Locate the cell with the specified text and output its [x, y] center coordinate. 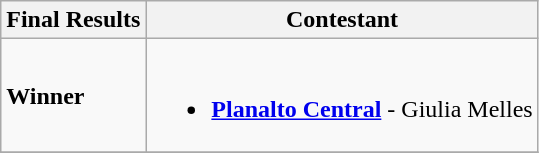
Planalto Central - Giulia Melles [342, 96]
Contestant [342, 20]
Final Results [74, 20]
Winner [74, 96]
